Scan for the cell matching the given text and deliver its (x, y) coordinate at center. 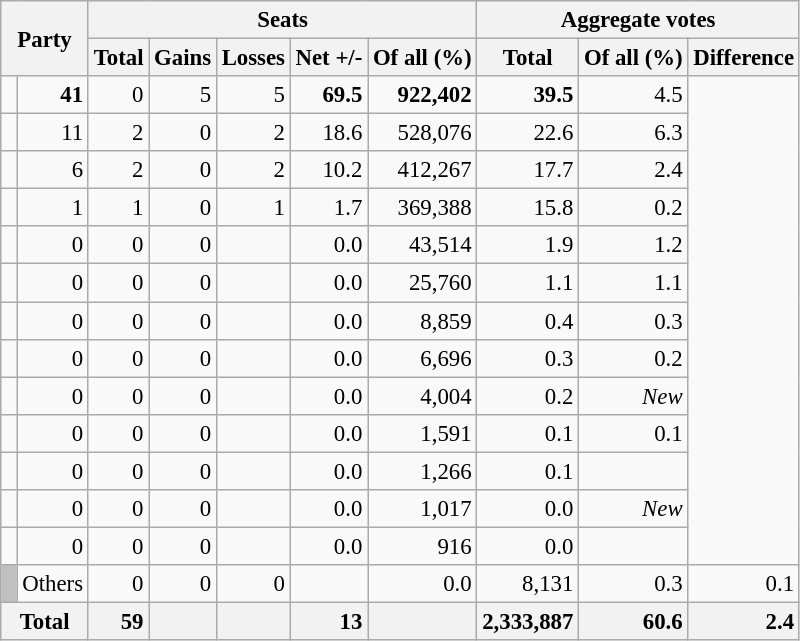
6,696 (422, 358)
69.5 (328, 95)
8,131 (528, 584)
916 (422, 546)
1,017 (422, 509)
Gains (183, 58)
Aggregate votes (638, 20)
1,266 (422, 471)
4,004 (422, 396)
8,859 (422, 321)
528,076 (422, 133)
4.5 (634, 95)
41 (52, 95)
13 (328, 621)
22.6 (528, 133)
59 (118, 621)
25,760 (422, 283)
369,388 (422, 208)
6 (52, 170)
17.7 (528, 170)
1,591 (422, 433)
1.2 (634, 245)
Net +/- (328, 58)
Party (45, 38)
39.5 (528, 95)
Difference (744, 58)
10.2 (328, 170)
43,514 (422, 245)
Losses (253, 58)
Others (52, 584)
1.7 (328, 208)
412,267 (422, 170)
1.9 (528, 245)
15.8 (528, 208)
60.6 (634, 621)
6.3 (634, 133)
0.4 (528, 321)
Seats (282, 20)
11 (52, 133)
922,402 (422, 95)
2,333,887 (528, 621)
18.6 (328, 133)
